Output the [X, Y] coordinate of the center of the cell containing the given text.  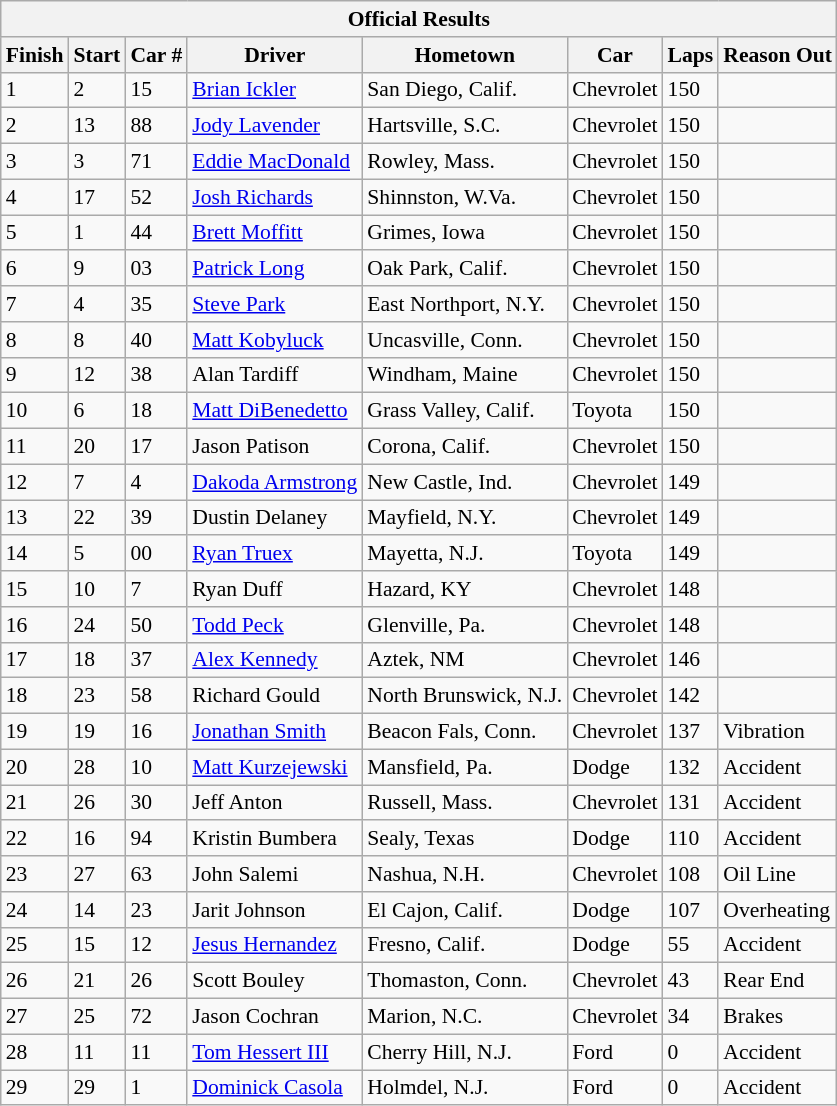
John Salemi [274, 874]
94 [156, 839]
131 [691, 803]
72 [156, 1017]
Matt DiBenedetto [274, 411]
Cherry Hill, N.J. [464, 1052]
34 [691, 1017]
40 [156, 340]
Holmdel, N.J. [464, 1088]
Corona, Calif. [464, 447]
107 [691, 910]
35 [156, 304]
Dominick Casola [274, 1088]
East Northport, N.Y. [464, 304]
Car # [156, 55]
Jonathan Smith [274, 732]
Reason Out [778, 55]
37 [156, 660]
Jesus Hernandez [274, 945]
108 [691, 874]
Hazard, KY [464, 589]
Jody Lavender [274, 126]
Rowley, Mass. [464, 162]
Dustin Delaney [274, 518]
Driver [274, 55]
71 [156, 162]
Kristin Bumbera [274, 839]
03 [156, 269]
Glenville, Pa. [464, 625]
Car [614, 55]
Jeff Anton [274, 803]
Scott Bouley [274, 981]
Ryan Truex [274, 554]
30 [156, 803]
Josh Richards [274, 197]
Mansfield, Pa. [464, 767]
Dakoda Armstrong [274, 482]
Official Results [419, 19]
50 [156, 625]
52 [156, 197]
58 [156, 696]
Matt Kurzejewski [274, 767]
Mayfield, N.Y. [464, 518]
Thomaston, Conn. [464, 981]
Oil Line [778, 874]
Richard Gould [274, 696]
137 [691, 732]
North Brunswick, N.J. [464, 696]
Vibration [778, 732]
44 [156, 233]
Patrick Long [274, 269]
Tom Hessert III [274, 1052]
Uncasville, Conn. [464, 340]
Hometown [464, 55]
San Diego, Calif. [464, 90]
Sealy, Texas [464, 839]
Finish [35, 55]
55 [691, 945]
Brian Ickler [274, 90]
Nashua, N.H. [464, 874]
Brakes [778, 1017]
00 [156, 554]
Laps [691, 55]
Alex Kennedy [274, 660]
Alan Tardiff [274, 375]
Beacon Fals, Conn. [464, 732]
Todd Peck [274, 625]
Fresno, Calif. [464, 945]
Jason Cochran [274, 1017]
Shinnston, W.Va. [464, 197]
Windham, Maine [464, 375]
146 [691, 660]
38 [156, 375]
Mayetta, N.J. [464, 554]
Russell, Mass. [464, 803]
Jarit Johnson [274, 910]
Grimes, Iowa [464, 233]
Steve Park [274, 304]
El Cajon, Calif. [464, 910]
Marion, N.C. [464, 1017]
New Castle, Ind. [464, 482]
39 [156, 518]
Rear End [778, 981]
Ryan Duff [274, 589]
Eddie MacDonald [274, 162]
Jason Patison [274, 447]
Overheating [778, 910]
88 [156, 126]
Aztek, NM [464, 660]
43 [691, 981]
Oak Park, Calif. [464, 269]
Grass Valley, Calif. [464, 411]
Hartsville, S.C. [464, 126]
63 [156, 874]
Brett Moffitt [274, 233]
110 [691, 839]
Start [96, 55]
Matt Kobyluck [274, 340]
142 [691, 696]
132 [691, 767]
